For the text-containing cell, return its midpoint in (X, Y) coordinate format. 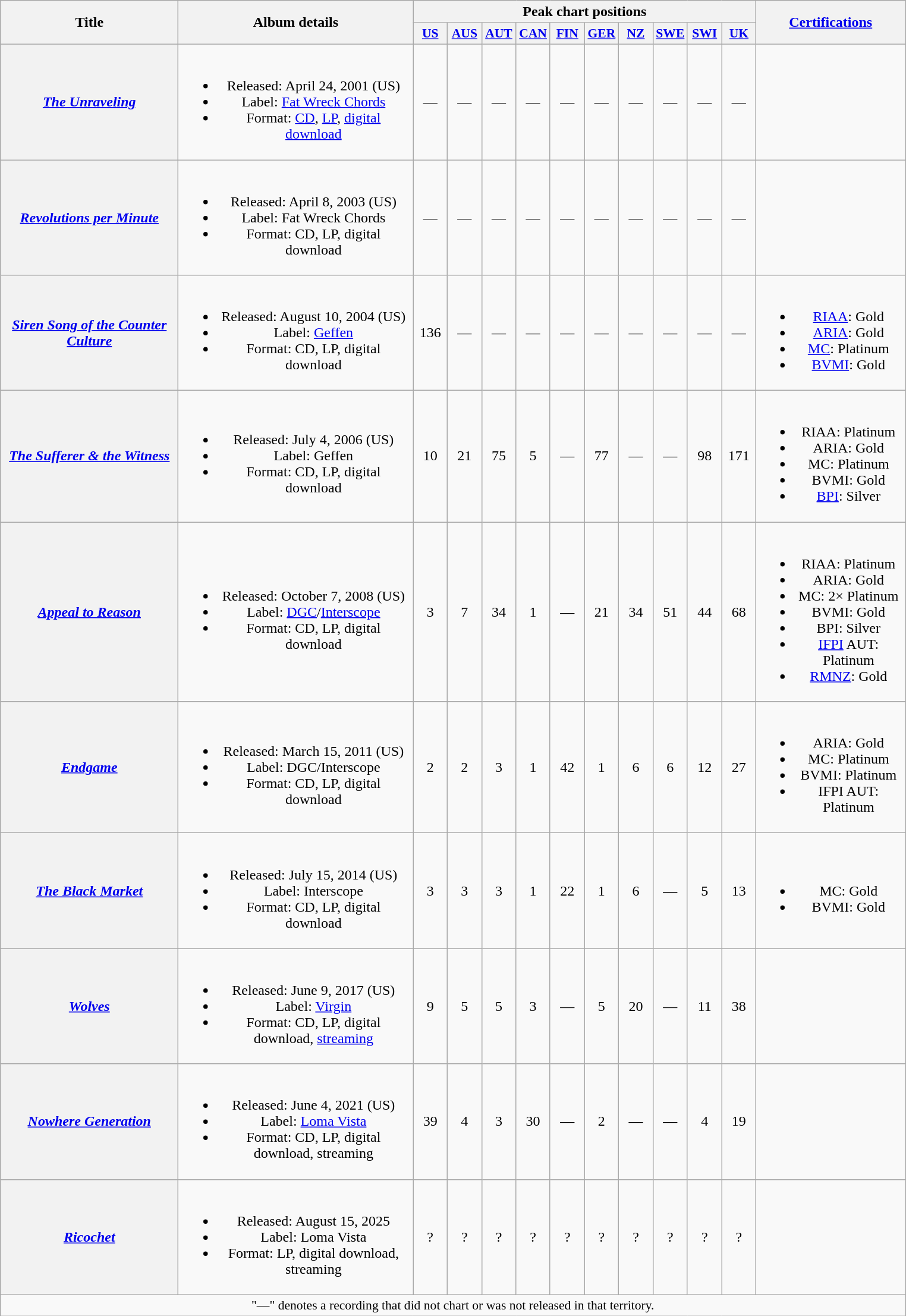
Released: April 8, 2003 (US)Label: Fat Wreck ChordsFormat: CD, LP, digital download (296, 217)
SWE (670, 34)
The Sufferer & the Witness (89, 457)
Released: August 10, 2004 (US)Label: GeffenFormat: CD, LP, digital download (296, 333)
30 (533, 1122)
RIAA: PlatinumARIA: GoldMC: 2× PlatinumBVMI: GoldBPI: SilverIFPI AUT: PlatinumRMNZ: Gold (831, 612)
NZ (636, 34)
27 (739, 767)
Released: July 4, 2006 (US)Label: GeffenFormat: CD, LP, digital download (296, 457)
39 (430, 1122)
75 (499, 457)
10 (430, 457)
Released: April 24, 2001 (US)Label: Fat Wreck ChordsFormat: CD, LP, digital download (296, 102)
51 (670, 612)
13 (739, 891)
Endgame (89, 767)
SWI (704, 34)
Appeal to Reason (89, 612)
The Unraveling (89, 102)
MC: GoldBVMI: Gold (831, 891)
Certifications (831, 23)
Revolutions per Minute (89, 217)
GER (602, 34)
68 (739, 612)
Nowhere Generation (89, 1122)
Peak chart positions (585, 12)
44 (704, 612)
20 (636, 1006)
171 (739, 457)
42 (567, 767)
22 (567, 891)
Ricochet (89, 1237)
Released: August 15, 2025Label: Loma VistaFormat: LP, digital download, streaming (296, 1237)
"—" denotes a recording that did not chart or was not released in that territory. (453, 1305)
98 (704, 457)
77 (602, 457)
Released: October 7, 2008 (US)Label: DGC/InterscopeFormat: CD, LP, digital download (296, 612)
FIN (567, 34)
19 (739, 1122)
AUT (499, 34)
Released: March 15, 2011 (US)Label: DGC/InterscopeFormat: CD, LP, digital download (296, 767)
Wolves (89, 1006)
9 (430, 1006)
CAN (533, 34)
7 (465, 612)
Released: June 9, 2017 (US)Label: VirginFormat: CD, LP, digital download, streaming (296, 1006)
12 (704, 767)
Album details (296, 23)
11 (704, 1006)
Title (89, 23)
RIAA: PlatinumARIA: GoldMC: PlatinumBVMI: GoldBPI: Silver (831, 457)
RIAA: GoldARIA: GoldMC: PlatinumBVMI: Gold (831, 333)
ARIA: GoldMC: PlatinumBVMI: PlatinumIFPI AUT: Platinum (831, 767)
The Black Market (89, 891)
UK (739, 34)
136 (430, 333)
Released: July 15, 2014 (US)Label: InterscopeFormat: CD, LP, digital download (296, 891)
38 (739, 1006)
Released: June 4, 2021 (US)Label: Loma VistaFormat: CD, LP, digital download, streaming (296, 1122)
Siren Song of the Counter Culture (89, 333)
US (430, 34)
AUS (465, 34)
